Return the [x, y] coordinate for the center point of the cell that contains the specified text.  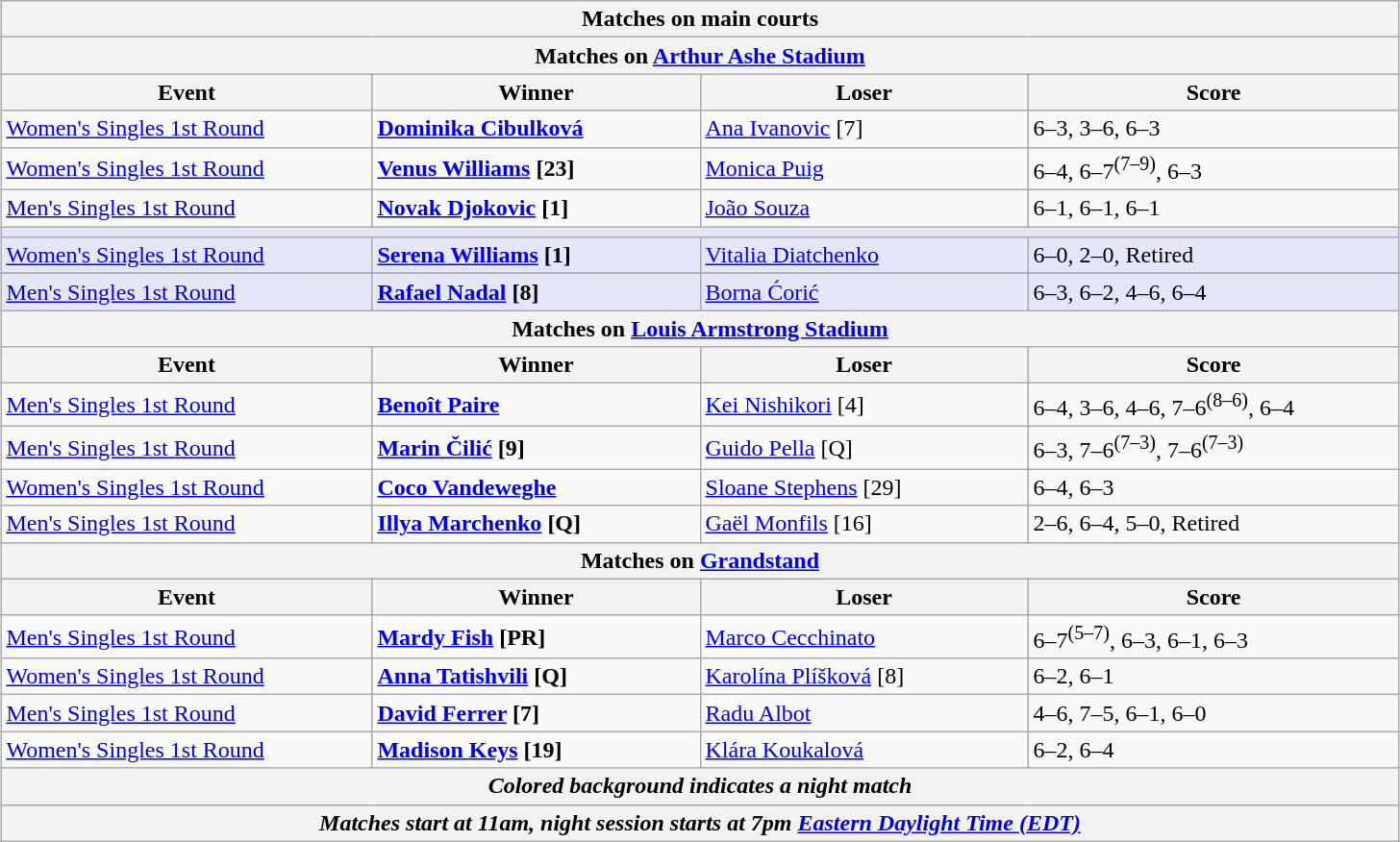
2–6, 6–4, 5–0, Retired [1213, 524]
6–3, 6–2, 4–6, 6–4 [1213, 292]
Dominika Cibulková [537, 129]
Anna Tatishvili [Q] [537, 677]
Madison Keys [19] [537, 750]
Matches on Louis Armstrong Stadium [700, 329]
6–2, 6–4 [1213, 750]
João Souza [863, 209]
6–4, 6–7(7–9), 6–3 [1213, 169]
Guido Pella [Q] [863, 448]
6–4, 3–6, 4–6, 7–6(8–6), 6–4 [1213, 406]
Mardy Fish [PR] [537, 636]
Venus Williams [23] [537, 169]
Monica Puig [863, 169]
Colored background indicates a night match [700, 786]
6–7(5–7), 6–3, 6–1, 6–3 [1213, 636]
Benoît Paire [537, 406]
Sloane Stephens [29] [863, 487]
6–4, 6–3 [1213, 487]
6–3, 7–6(7–3), 7–6(7–3) [1213, 448]
6–2, 6–1 [1213, 677]
Novak Djokovic [1] [537, 209]
Karolína Plíšková [8] [863, 677]
Rafael Nadal [8] [537, 292]
Vitalia Diatchenko [863, 256]
Matches start at 11am, night session starts at 7pm Eastern Daylight Time (EDT) [700, 823]
6–0, 2–0, Retired [1213, 256]
Marin Čilić [9] [537, 448]
Matches on Arthur Ashe Stadium [700, 56]
6–3, 3–6, 6–3 [1213, 129]
Gaël Monfils [16] [863, 524]
Ana Ivanovic [7] [863, 129]
Matches on main courts [700, 19]
David Ferrer [7] [537, 713]
Matches on Grandstand [700, 560]
Coco Vandeweghe [537, 487]
Borna Ćorić [863, 292]
4–6, 7–5, 6–1, 6–0 [1213, 713]
Klára Koukalová [863, 750]
Radu Albot [863, 713]
Marco Cecchinato [863, 636]
Kei Nishikori [4] [863, 406]
Serena Williams [1] [537, 256]
6–1, 6–1, 6–1 [1213, 209]
Illya Marchenko [Q] [537, 524]
